From the cell containing the given text, extract its center point as (x, y) coordinate. 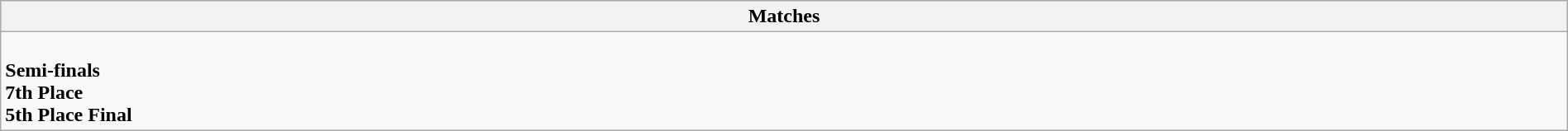
Matches (784, 16)
Semi-finals 7th Place 5th Place Final (784, 81)
